Pinpoint the cell where the given text exists, returning its (x, y) midpoint coordinate. 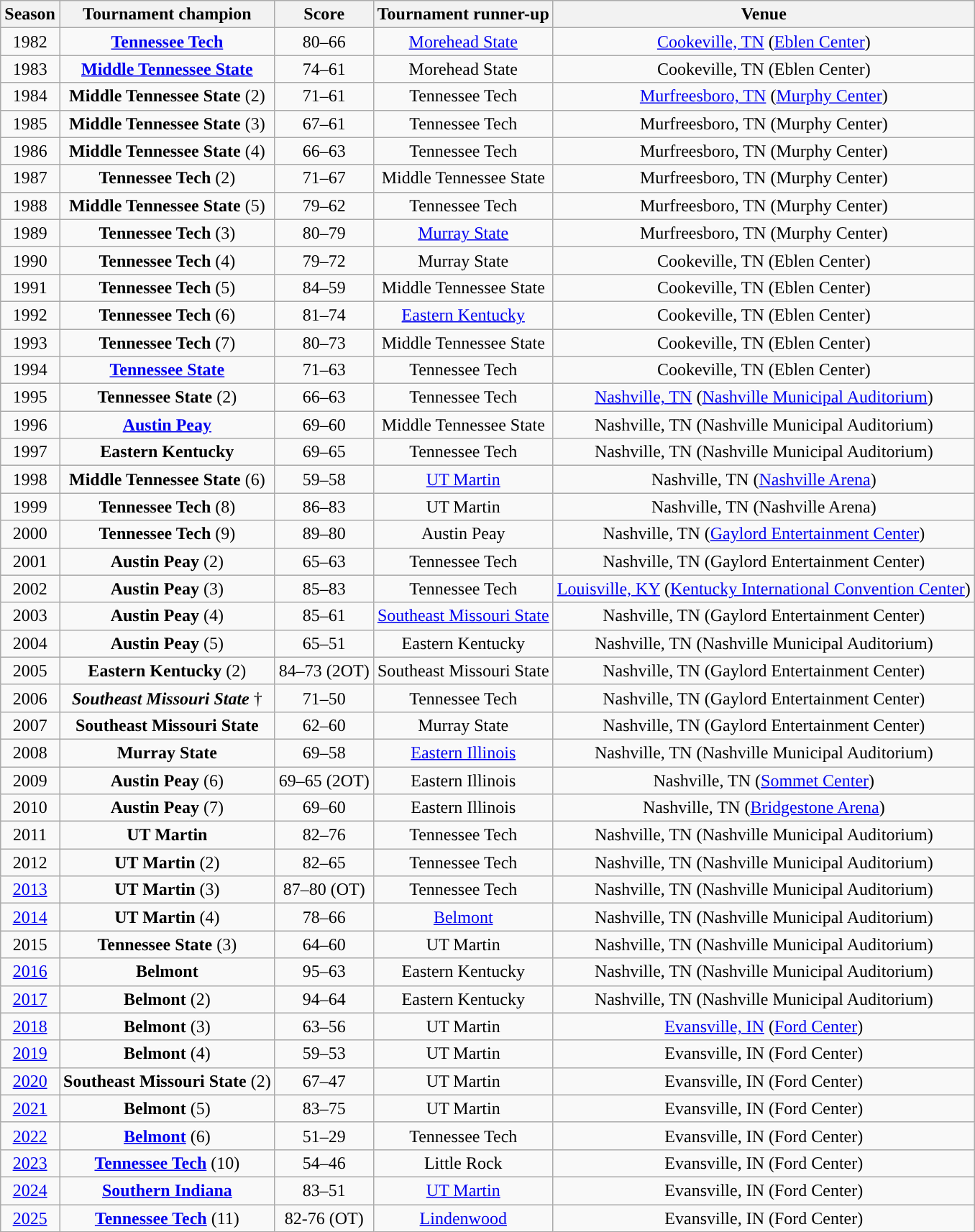
Tennessee Tech (2) (167, 178)
Belmont (5) (167, 1108)
Belmont (4) (167, 1054)
82-76 (OT) (324, 1218)
2015 (30, 944)
Austin Peay (5) (167, 643)
Tennessee Tech (8) (167, 507)
Austin Peay (4) (167, 616)
UT Martin (4) (167, 917)
95–63 (324, 972)
1986 (30, 151)
2021 (30, 1108)
1999 (30, 507)
85–83 (324, 589)
1983 (30, 69)
74–61 (324, 69)
Venue (764, 14)
2011 (30, 835)
2022 (30, 1136)
62–60 (324, 725)
54–46 (324, 1163)
Middle Tennessee State (4) (167, 151)
1982 (30, 42)
51–29 (324, 1136)
Louisville, KY (Kentucky International Convention Center) (764, 589)
2010 (30, 808)
Austin Peay (3) (167, 589)
Austin Peay (2) (167, 561)
Nashville, TN (Bridgestone Arena) (764, 808)
1997 (30, 452)
2018 (30, 1026)
Score (324, 14)
59–58 (324, 479)
2007 (30, 725)
2006 (30, 698)
UT Martin (2) (167, 863)
Austin Peay (6) (167, 780)
65–51 (324, 643)
Tournament champion (167, 14)
Tennessee State (167, 370)
1990 (30, 260)
87–80 (OT) (324, 890)
Nashville, TN (Sommet Center) (764, 780)
63–56 (324, 1026)
1995 (30, 397)
Tennessee Tech (3) (167, 233)
2023 (30, 1163)
2019 (30, 1054)
Middle Tennessee State (2) (167, 96)
67–47 (324, 1081)
1993 (30, 343)
1996 (30, 425)
81–74 (324, 315)
Austin Peay (7) (167, 808)
Tennessee Tech (7) (167, 343)
83–75 (324, 1108)
Middle Tennessee State (3) (167, 124)
2000 (30, 534)
Middle Tennessee State (5) (167, 206)
69–65 (2OT) (324, 780)
89–80 (324, 534)
Middle Tennessee State (6) (167, 479)
1994 (30, 370)
Tennessee Tech (6) (167, 315)
2001 (30, 561)
1992 (30, 315)
UT Martin (3) (167, 890)
1989 (30, 233)
80–73 (324, 343)
Tennessee Tech (11) (167, 1218)
2005 (30, 671)
2003 (30, 616)
71–61 (324, 96)
2017 (30, 999)
1987 (30, 178)
69–58 (324, 753)
Belmont (2) (167, 999)
2024 (30, 1190)
78–66 (324, 917)
80–66 (324, 42)
71–67 (324, 178)
2008 (30, 753)
Season (30, 14)
64–60 (324, 944)
Eastern Kentucky (2) (167, 671)
79–72 (324, 260)
Belmont (3) (167, 1026)
Southern Indiana (167, 1190)
1984 (30, 96)
84–73 (2OT) (324, 671)
94–64 (324, 999)
2009 (30, 780)
84–59 (324, 288)
1988 (30, 206)
71–63 (324, 370)
67–61 (324, 124)
2020 (30, 1081)
80–79 (324, 233)
2025 (30, 1218)
2014 (30, 917)
85–61 (324, 616)
1985 (30, 124)
Belmont (6) (167, 1136)
Tennessee Tech (10) (167, 1163)
2016 (30, 972)
2002 (30, 589)
1991 (30, 288)
Little Rock (463, 1163)
Southeast Missouri State (2) (167, 1081)
59–53 (324, 1054)
86–83 (324, 507)
Tennessee State (3) (167, 944)
Southeast Missouri State † (167, 698)
Tennessee Tech (4) (167, 260)
2004 (30, 643)
Tennessee State (2) (167, 397)
Lindenwood (463, 1218)
79–62 (324, 206)
2013 (30, 890)
65–63 (324, 561)
Tennessee Tech (5) (167, 288)
2012 (30, 863)
1998 (30, 479)
83–51 (324, 1190)
82–65 (324, 863)
82–76 (324, 835)
Tournament runner-up (463, 14)
Tennessee Tech (9) (167, 534)
69–65 (324, 452)
71–50 (324, 698)
